Scan for the cell matching the given text and deliver its [x, y] coordinate at center. 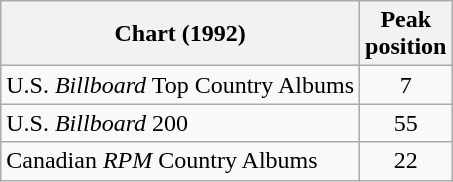
22 [406, 161]
Chart (1992) [180, 34]
Peakposition [406, 34]
U.S. Billboard 200 [180, 123]
7 [406, 85]
55 [406, 123]
U.S. Billboard Top Country Albums [180, 85]
Canadian RPM Country Albums [180, 161]
